Pinpoint the cell where the given text exists, returning its [x, y] midpoint coordinate. 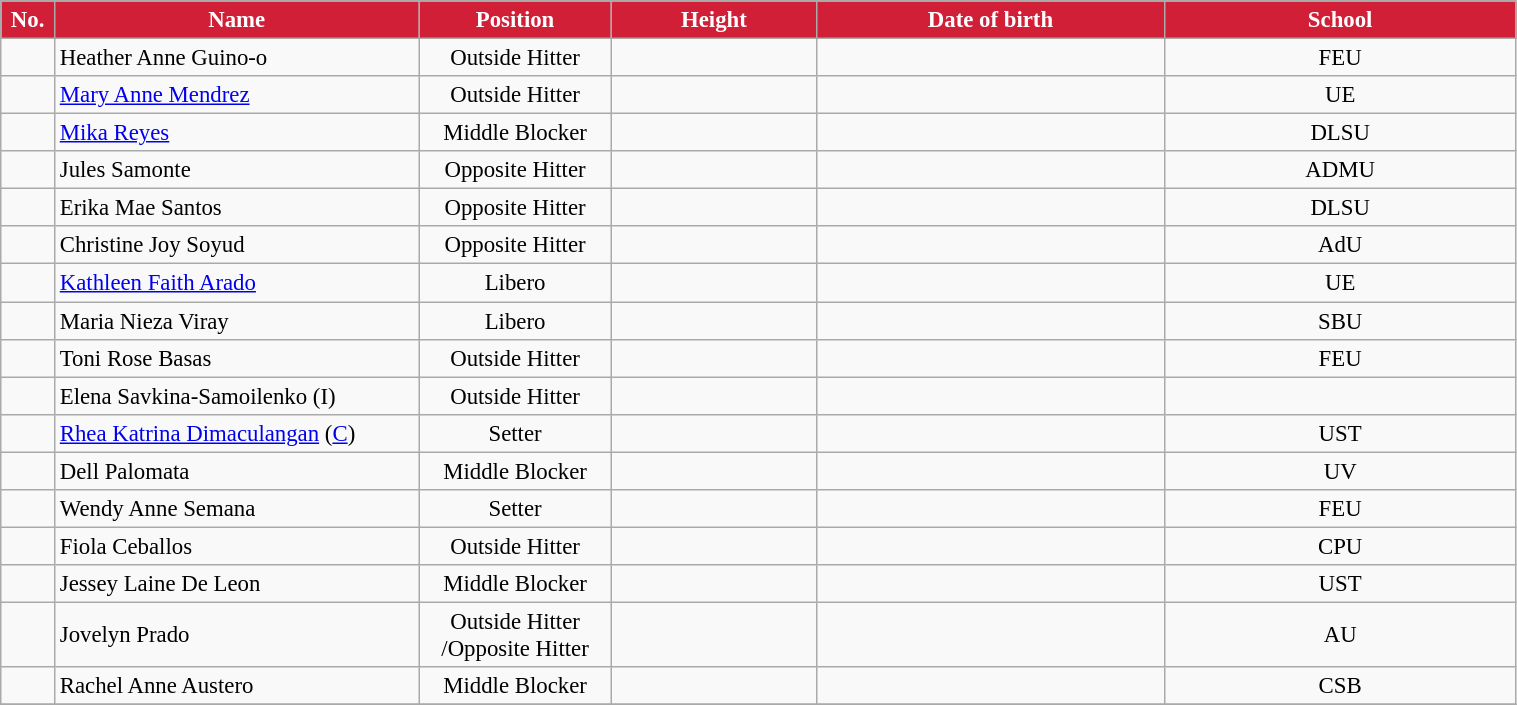
AU [1340, 634]
Elena Savkina-Samoilenko (I) [236, 396]
Kathleen Faith Arado [236, 283]
No. [28, 20]
SBU [1340, 321]
Mary Anne Mendrez [236, 95]
Wendy Anne Semana [236, 509]
Dell Palomata [236, 471]
CSB [1340, 686]
Maria Nieza Viray [236, 321]
UV [1340, 471]
ADMU [1340, 170]
Date of birth [991, 20]
Heather Anne Guino-o [236, 58]
Name [236, 20]
Rhea Katrina Dimaculangan (C) [236, 433]
Jessey Laine De Leon [236, 584]
Jules Samonte [236, 170]
Christine Joy Soyud [236, 245]
Outside Hitter /Opposite Hitter [515, 634]
Position [515, 20]
Mika Reyes [236, 133]
CPU [1340, 546]
AdU [1340, 245]
Erika Mae Santos [236, 208]
Toni Rose Basas [236, 358]
Fiola Ceballos [236, 546]
School [1340, 20]
Rachel Anne Austero [236, 686]
Height [714, 20]
Jovelyn Prado [236, 634]
